For the text-containing cell, return its midpoint in (X, Y) coordinate format. 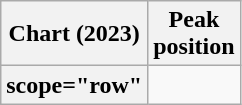
Peakposition (194, 34)
scope="row" (74, 85)
Chart (2023) (74, 34)
